Scan for the cell matching the given text and deliver its [X, Y] coordinate at center. 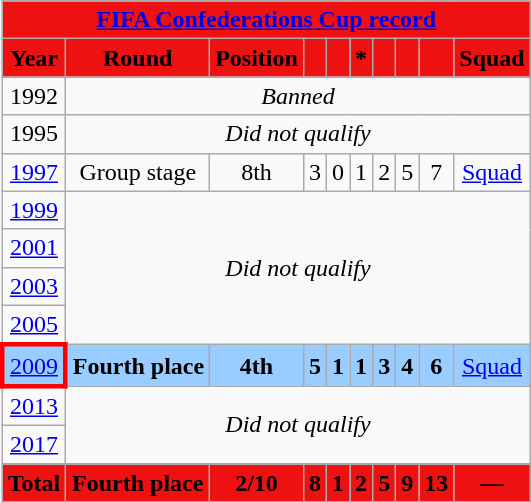
Total [34, 483]
0 [338, 172]
Year [34, 58]
6 [436, 366]
1999 [34, 210]
7 [436, 172]
9 [408, 483]
2005 [34, 325]
FIFA Confederations Cup record [266, 20]
— [492, 483]
2017 [34, 444]
2013 [34, 406]
Banned [298, 96]
4th [257, 366]
8 [314, 483]
* [362, 58]
1992 [34, 96]
Group stage [138, 172]
2001 [34, 248]
Round [138, 58]
4 [408, 366]
2009 [34, 366]
2003 [34, 286]
Position [257, 58]
2/10 [257, 483]
1997 [34, 172]
1995 [34, 134]
13 [436, 483]
8th [257, 172]
